Return the [X, Y] coordinate for the center point of the cell that contains the specified text.  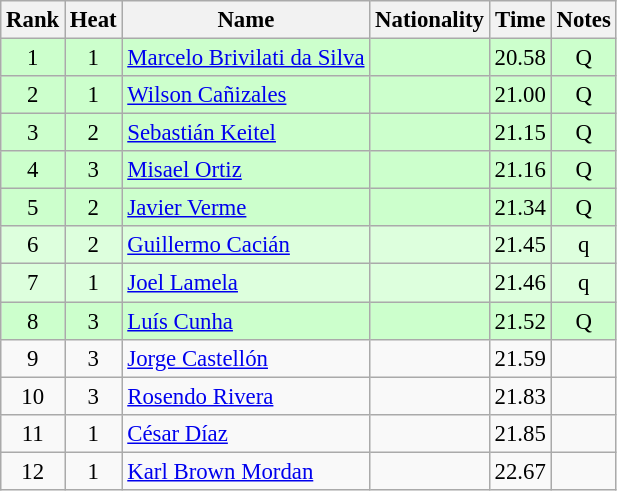
Marcelo Brivilati da Silva [246, 58]
6 [33, 245]
Jorge Castellón [246, 358]
21.34 [520, 208]
Karl Brown Mordan [246, 471]
21.85 [520, 433]
7 [33, 283]
21.52 [520, 321]
8 [33, 321]
César Díaz [246, 433]
22.67 [520, 471]
5 [33, 208]
Rank [33, 20]
Nationality [430, 20]
Joel Lamela [246, 283]
Rosendo Rivera [246, 396]
Javier Verme [246, 208]
21.59 [520, 358]
11 [33, 433]
12 [33, 471]
Luís Cunha [246, 321]
21.16 [520, 170]
21.00 [520, 95]
4 [33, 170]
10 [33, 396]
21.46 [520, 283]
Misael Ortiz [246, 170]
20.58 [520, 58]
21.45 [520, 245]
21.83 [520, 396]
Name [246, 20]
Notes [584, 20]
21.15 [520, 133]
Guillermo Cacián [246, 245]
Heat [94, 20]
Sebastián Keitel [246, 133]
Time [520, 20]
Wilson Cañizales [246, 95]
9 [33, 358]
